Determine the [x, y] coordinate at the center of the cell enclosing the given text.  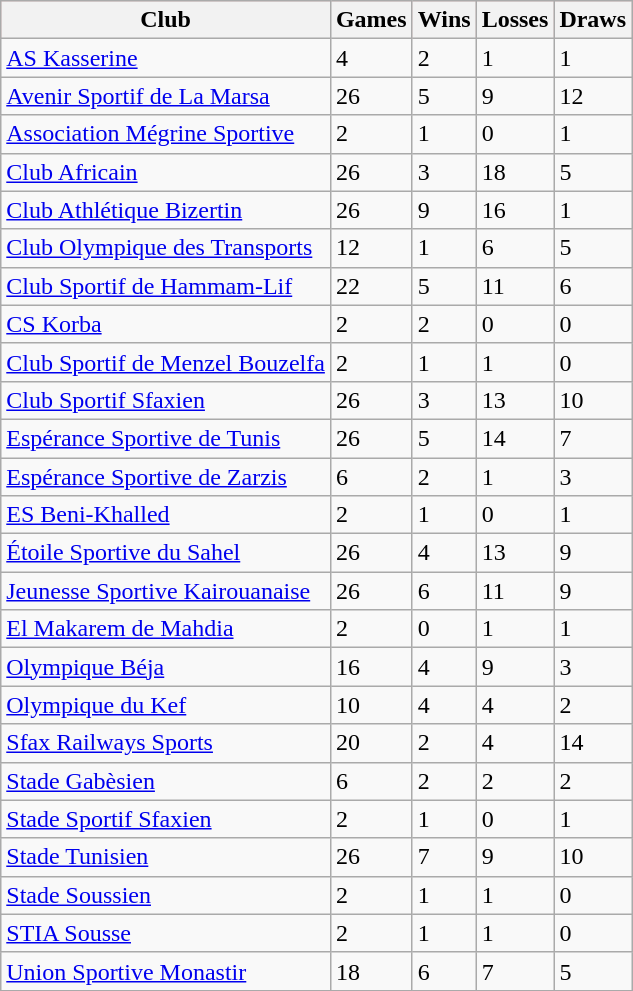
Association Mégrine Sportive [166, 134]
Games [371, 20]
CS Korba [166, 324]
22 [371, 286]
Club Africain [166, 172]
Olympique Béja [166, 667]
Avenir Sportif de La Marsa [166, 96]
Club Sportif de Menzel Bouzelfa [166, 362]
Stade Soussien [166, 895]
ES Beni-Khalled [166, 515]
Club [166, 20]
Stade Gabèsien [166, 781]
Espérance Sportive de Tunis [166, 438]
AS Kasserine [166, 58]
Stade Tunisien [166, 857]
Club Sportif Sfaxien [166, 400]
20 [371, 743]
STIA Sousse [166, 933]
Club Athlétique Bizertin [166, 210]
Losses [515, 20]
Wins [444, 20]
Club Sportif de Hammam-Lif [166, 286]
El Makarem de Mahdia [166, 629]
Union Sportive Monastir [166, 971]
Espérance Sportive de Zarzis [166, 477]
Sfax Railways Sports [166, 743]
Étoile Sportive du Sahel [166, 553]
Stade Sportif Sfaxien [166, 819]
Olympique du Kef [166, 705]
Jeunesse Sportive Kairouanaise [166, 591]
Club Olympique des Transports [166, 248]
Draws [593, 20]
